Locate the cell with the specified text and output its [x, y] center coordinate. 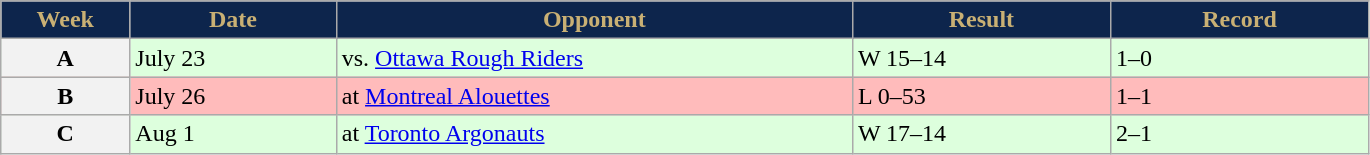
Result [981, 20]
2–1 [1239, 134]
at Montreal Alouettes [594, 96]
1–0 [1239, 58]
Aug 1 [233, 134]
L 0–53 [981, 96]
Opponent [594, 20]
B [66, 96]
Date [233, 20]
at Toronto Argonauts [594, 134]
W 17–14 [981, 134]
W 15–14 [981, 58]
vs. Ottawa Rough Riders [594, 58]
July 23 [233, 58]
A [66, 58]
Record [1239, 20]
1–1 [1239, 96]
Week [66, 20]
C [66, 134]
July 26 [233, 96]
